Return the [X, Y] coordinate for the center point of the cell that contains the specified text.  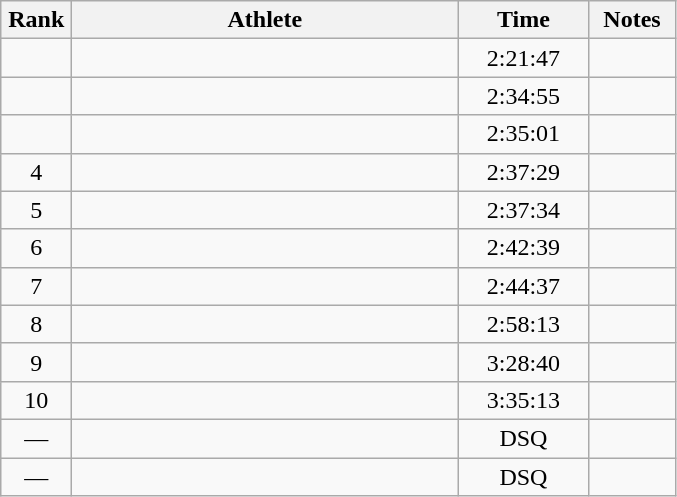
2:37:29 [524, 172]
10 [36, 400]
8 [36, 324]
3:35:13 [524, 400]
Notes [632, 20]
9 [36, 362]
2:21:47 [524, 58]
4 [36, 172]
5 [36, 210]
6 [36, 248]
2:37:34 [524, 210]
Athlete [265, 20]
3:28:40 [524, 362]
Time [524, 20]
2:42:39 [524, 248]
2:35:01 [524, 134]
2:44:37 [524, 286]
7 [36, 286]
2:34:55 [524, 96]
2:58:13 [524, 324]
Rank [36, 20]
